Pinpoint the cell where the given text exists, returning its [x, y] midpoint coordinate. 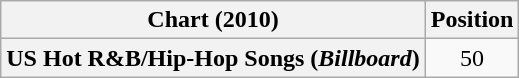
US Hot R&B/Hip-Hop Songs (Billboard) [213, 58]
Position [472, 20]
50 [472, 58]
Chart (2010) [213, 20]
